Locate the cell with the specified text and output its (X, Y) center coordinate. 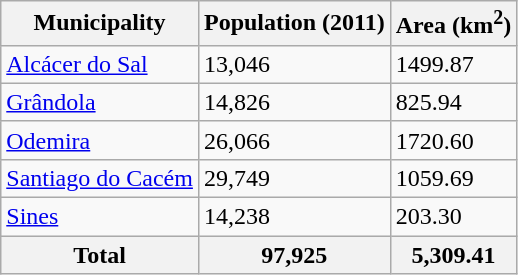
Population (2011) (294, 24)
5,309.41 (454, 255)
97,925 (294, 255)
14,826 (294, 102)
26,066 (294, 140)
Area (km2) (454, 24)
825.94 (454, 102)
Santiago do Cacém (100, 178)
Odemira (100, 140)
13,046 (294, 64)
1059.69 (454, 178)
29,749 (294, 178)
Grândola (100, 102)
1720.60 (454, 140)
1499.87 (454, 64)
Total (100, 255)
203.30 (454, 217)
Sines (100, 217)
Alcácer do Sal (100, 64)
14,238 (294, 217)
Municipality (100, 24)
